Output the [X, Y] coordinate of the center of the cell containing the given text.  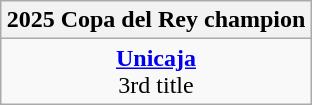
Unicaja3rd title [156, 72]
2025 Copa del Rey champion [156, 20]
